Search for the cell housing the specified text and yield its (X, Y) center coordinate. 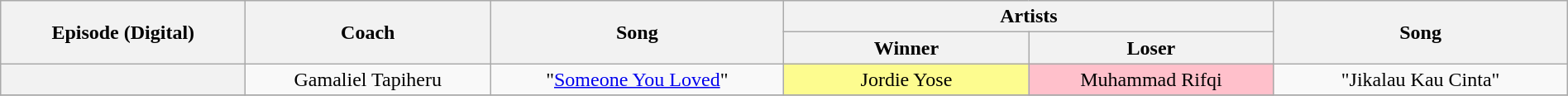
"Jikalau Kau Cinta" (1421, 79)
Artists (1029, 17)
Gamaliel Tapiheru (368, 79)
Episode (Digital) (123, 32)
Loser (1151, 48)
Coach (368, 32)
"Someone You Loved" (637, 79)
Jordie Yose (906, 79)
Muhammad Rifqi (1151, 79)
Winner (906, 48)
